Scan for the cell matching the given text and deliver its (x, y) coordinate at center. 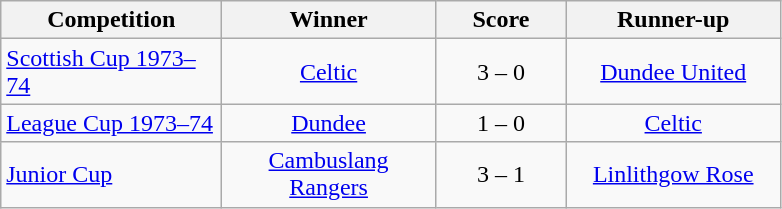
Competition (112, 20)
Score (500, 20)
Dundee United (673, 72)
Junior Cup (112, 174)
Scottish Cup 1973–74 (112, 72)
Winner (329, 20)
Dundee (329, 123)
3 – 0 (500, 72)
Linlithgow Rose (673, 174)
Cambuslang Rangers (329, 174)
3 – 1 (500, 174)
Runner-up (673, 20)
League Cup 1973–74 (112, 123)
1 – 0 (500, 123)
